Determine the (X, Y) coordinate at the center of the cell enclosing the given text.  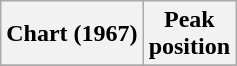
Peakposition (189, 34)
Chart (1967) (72, 34)
